Scan for the cell matching the given text and deliver its (x, y) coordinate at center. 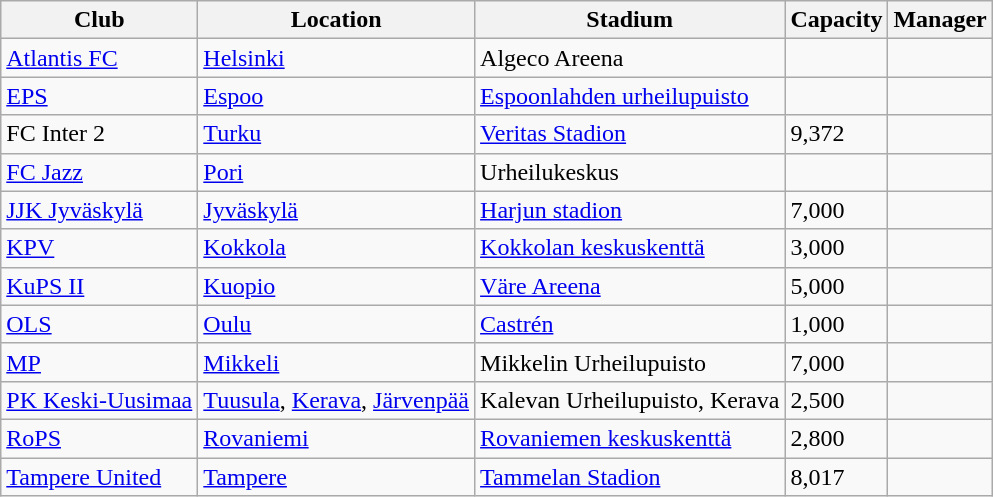
Veritas Stadion (630, 134)
PK Keski-Uusimaa (100, 400)
Capacity (836, 20)
Kuopio (336, 286)
1,000 (836, 324)
KuPS II (100, 286)
Mikkelin Urheilupuisto (630, 362)
Turku (336, 134)
KPV (100, 248)
Espoo (336, 96)
Club (100, 20)
Espoonlahden urheilupuisto (630, 96)
RoPS (100, 438)
Kokkolan keskuskenttä (630, 248)
EPS (100, 96)
JJK Jyväskylä (100, 210)
Manager (940, 20)
Atlantis FC (100, 58)
Mikkeli (336, 362)
Kalevan Urheilupuisto, Kerava (630, 400)
Väre Areena (630, 286)
Stadium (630, 20)
Algeco Areena (630, 58)
Helsinki (336, 58)
Tammelan Stadion (630, 477)
3,000 (836, 248)
FC Inter 2 (100, 134)
8,017 (836, 477)
Tuusula, Kerava, Järvenpää (336, 400)
Location (336, 20)
Pori (336, 172)
Rovaniemen keskuskenttä (630, 438)
5,000 (836, 286)
2,500 (836, 400)
Rovaniemi (336, 438)
MP (100, 362)
OLS (100, 324)
Tampere United (100, 477)
2,800 (836, 438)
9,372 (836, 134)
Harjun stadion (630, 210)
Castrén (630, 324)
Kokkola (336, 248)
Urheilukeskus (630, 172)
FC Jazz (100, 172)
Jyväskylä (336, 210)
Tampere (336, 477)
Oulu (336, 324)
